Capture the cell that displays the provided text and extract its [x, y] central coordinate. 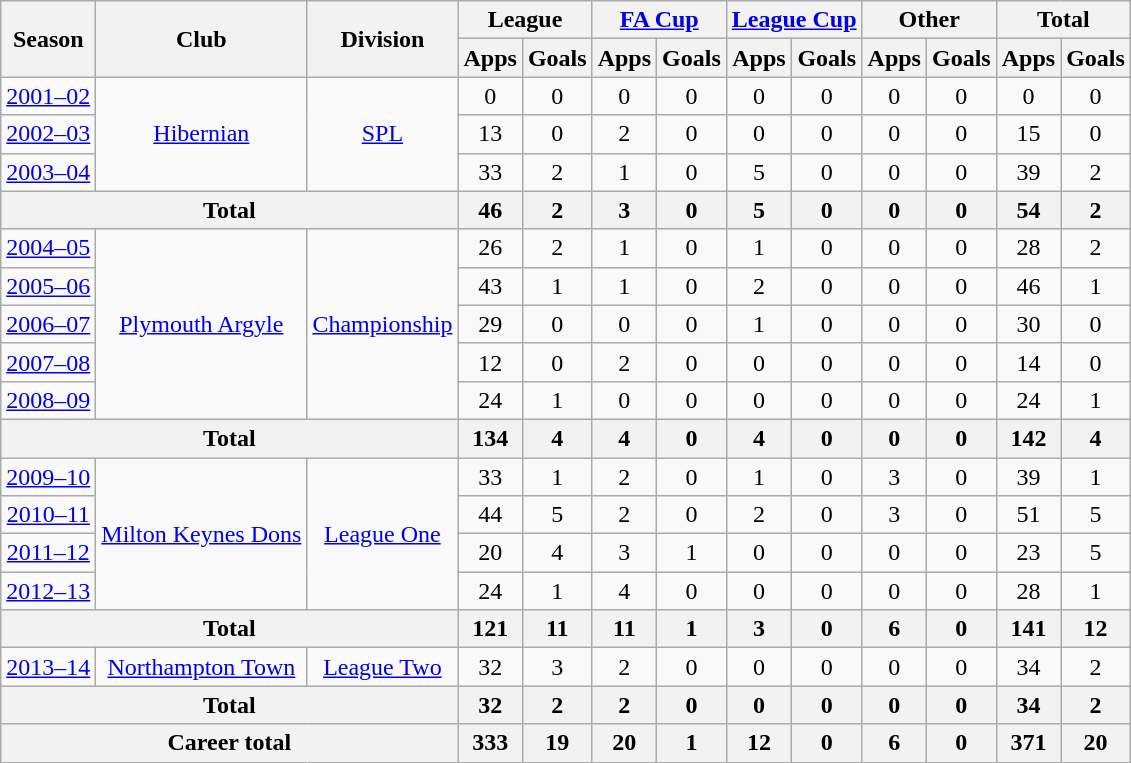
54 [1028, 210]
2003–04 [48, 172]
51 [1028, 515]
Plymouth Argyle [202, 324]
121 [490, 629]
SPL [382, 134]
2008–09 [48, 400]
13 [490, 134]
2004–05 [48, 248]
Career total [230, 743]
Northampton Town [202, 667]
134 [490, 438]
2007–08 [48, 362]
43 [490, 286]
League Two [382, 667]
44 [490, 515]
2001–02 [48, 96]
23 [1028, 553]
Championship [382, 324]
2011–12 [48, 553]
2002–03 [48, 134]
14 [1028, 362]
26 [490, 248]
Division [382, 39]
Hibernian [202, 134]
League One [382, 534]
2013–14 [48, 667]
2009–10 [48, 477]
2012–13 [48, 591]
141 [1028, 629]
333 [490, 743]
19 [557, 743]
League Cup [794, 20]
30 [1028, 324]
29 [490, 324]
142 [1028, 438]
Season [48, 39]
2006–07 [48, 324]
League [525, 20]
Other [929, 20]
Milton Keynes Dons [202, 534]
FA Cup [659, 20]
2005–06 [48, 286]
371 [1028, 743]
Club [202, 39]
2010–11 [48, 515]
15 [1028, 134]
